Determine the [x, y] coordinate at the center of the cell enclosing the given text.  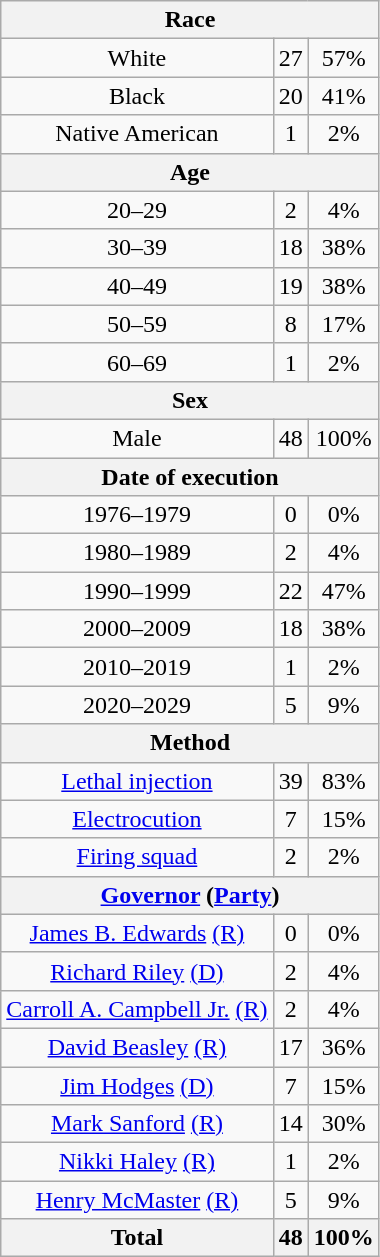
40–49 [137, 286]
Nikki Haley (R) [137, 1162]
2000–2009 [137, 629]
Firing squad [137, 857]
Total [137, 1238]
50–59 [137, 324]
36% [344, 1047]
17% [344, 324]
27 [290, 58]
83% [344, 781]
30% [344, 1124]
2020–2029 [137, 705]
8 [290, 324]
17 [290, 1047]
Carroll A. Campbell Jr. (R) [137, 1009]
41% [344, 96]
60–69 [137, 362]
14 [290, 1124]
David Beasley (R) [137, 1047]
Electrocution [137, 819]
Method [190, 743]
Age [190, 172]
Henry McMaster (R) [137, 1200]
57% [344, 58]
20 [290, 96]
1976–1979 [137, 515]
Race [190, 20]
19 [290, 286]
Governor (Party) [190, 895]
Date of execution [190, 477]
22 [290, 591]
Mark Sanford (R) [137, 1124]
39 [290, 781]
Sex [190, 400]
Jim Hodges (D) [137, 1085]
White [137, 58]
47% [344, 591]
20–29 [137, 210]
2010–2019 [137, 667]
1980–1989 [137, 553]
1990–1999 [137, 591]
Male [137, 438]
Black [137, 96]
Native American [137, 134]
James B. Edwards (R) [137, 933]
Richard Riley (D) [137, 971]
Lethal injection [137, 781]
30–39 [137, 248]
